Output the (x, y) coordinate of the center of the cell containing the given text.  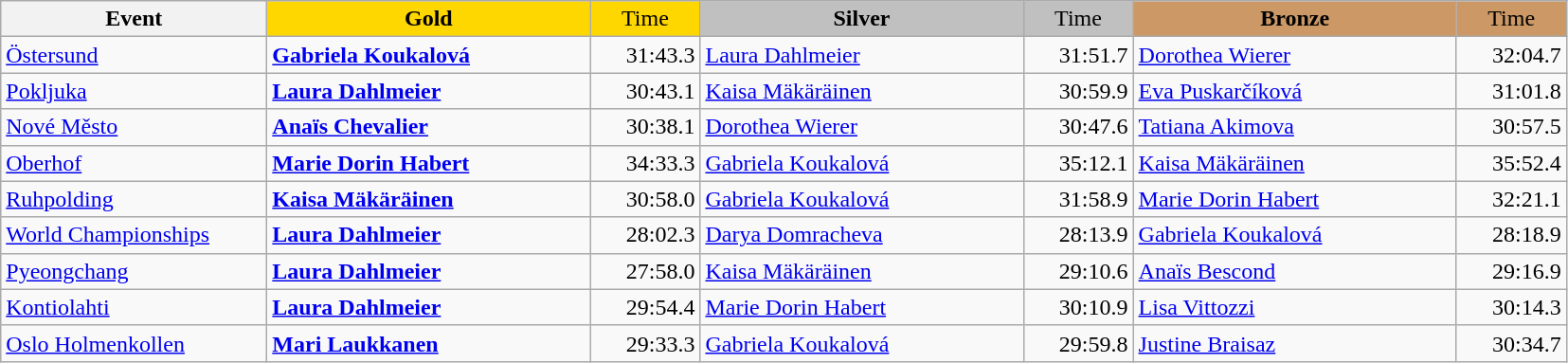
Oberhof (135, 163)
28:18.9 (1511, 235)
Tatiana Akimova (1294, 127)
31:51.7 (1078, 55)
29:33.3 (645, 343)
30:43.1 (645, 91)
30:10.9 (1078, 307)
Darya Domracheva (862, 235)
Bronze (1294, 19)
Justine Braisaz (1294, 343)
30:58.0 (645, 199)
World Championships (135, 235)
Pyeongchang (135, 271)
35:52.4 (1511, 163)
30:38.1 (645, 127)
Gold (428, 19)
30:59.9 (1078, 91)
30:57.5 (1511, 127)
Anaïs Chevalier (428, 127)
27:58.0 (645, 271)
29:16.9 (1511, 271)
30:47.6 (1078, 127)
Silver (862, 19)
34:33.3 (645, 163)
35:12.1 (1078, 163)
Mari Laukkanen (428, 343)
Event (135, 19)
Eva Puskarčíková (1294, 91)
31:43.3 (645, 55)
31:01.8 (1511, 91)
32:04.7 (1511, 55)
Kontiolahti (135, 307)
Nové Město (135, 127)
28:13.9 (1078, 235)
Lisa Vittozzi (1294, 307)
Pokljuka (135, 91)
29:59.8 (1078, 343)
31:58.9 (1078, 199)
30:34.7 (1511, 343)
32:21.1 (1511, 199)
Oslo Holmenkollen (135, 343)
Östersund (135, 55)
Ruhpolding (135, 199)
Anaïs Bescond (1294, 271)
29:54.4 (645, 307)
29:10.6 (1078, 271)
28:02.3 (645, 235)
30:14.3 (1511, 307)
